Search for the cell housing the specified text and yield its [x, y] center coordinate. 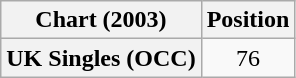
Position [248, 20]
UK Singles (OCC) [101, 58]
76 [248, 58]
Chart (2003) [101, 20]
